Find where the given text appears and provide that cell's center as [X, Y] coordinate. 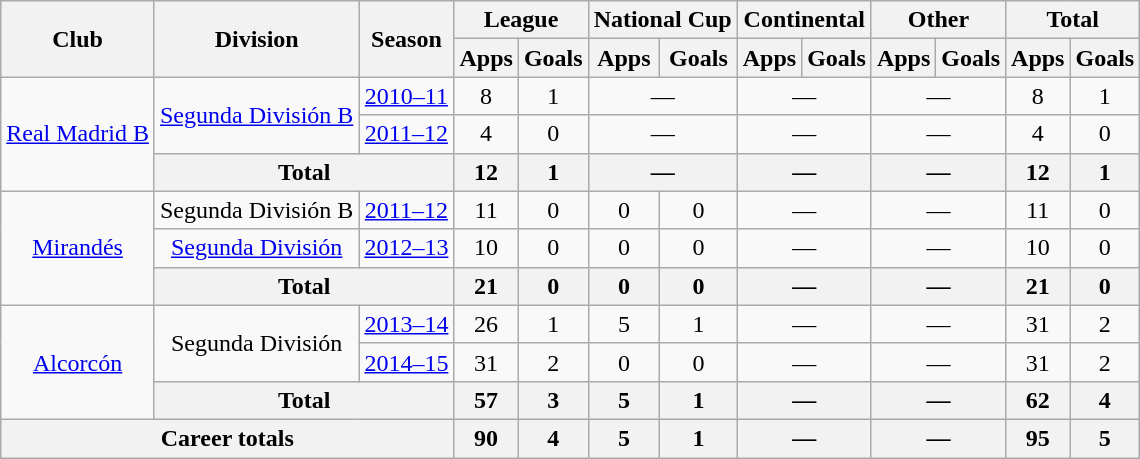
26 [486, 324]
2012–13 [406, 248]
Career totals [228, 438]
Mirandés [78, 248]
National Cup [662, 20]
90 [486, 438]
Alcorcón [78, 362]
League [521, 20]
57 [486, 400]
Division [256, 39]
2013–14 [406, 324]
2010–11 [406, 96]
Real Madrid B [78, 134]
Season [406, 39]
2014–15 [406, 362]
95 [1038, 438]
62 [1038, 400]
Continental [804, 20]
Club [78, 39]
3 [553, 400]
Other [938, 20]
